Identify which cell holds the provided text, then report its (x, y) central coordinate. 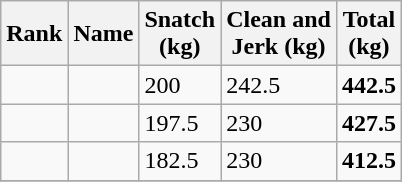
Total (kg) (368, 34)
197.5 (180, 123)
Rank (34, 34)
427.5 (368, 123)
Clean and Jerk (kg) (279, 34)
Name (104, 34)
200 (180, 85)
412.5 (368, 161)
242.5 (279, 85)
442.5 (368, 85)
Snatch (kg) (180, 34)
182.5 (180, 161)
